Provide the [X, Y] coordinate of the cell's center where the given text is located.  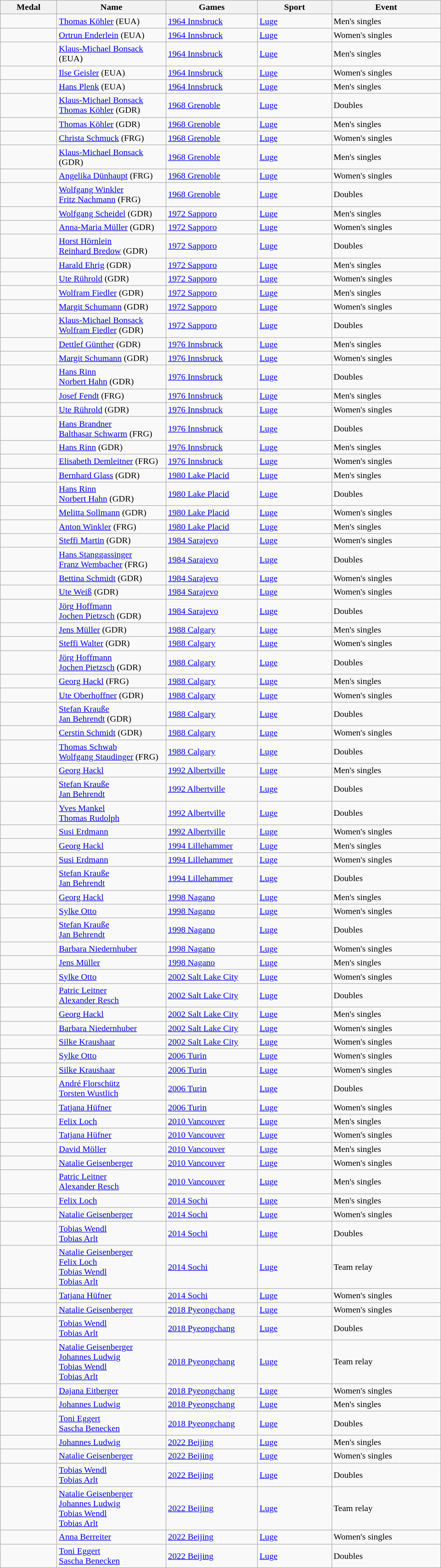
Klaus-Michael Bonsack (EUA) [112, 54]
Hans BrandnerBalthasar Schwarm (FRG) [112, 428]
Bettina Schmidt (GDR) [112, 578]
Klaus-Michael Bonsack (GDR) [112, 157]
Wolfgang WinklerFritz Nachmann (FRG) [112, 194]
Anna-Maria Müller (GDR) [112, 227]
Jens Müller [112, 962]
Horst HörnleinReinhard Bredow (GDR) [112, 246]
Ortrun Enderlein (EUA) [112, 35]
Thomas SchwabWolfgang Staudinger (FRG) [112, 751]
Dettlef Günther (GDR) [112, 344]
Hans Plenk (EUA) [112, 87]
Event [386, 7]
Medal [28, 7]
Ute Weiß (GDR) [112, 592]
Anna Berreiter [112, 1537]
Steffi Walter (GDR) [112, 643]
Angelika Dünhaupt (FRG) [112, 176]
Jens Müller (GDR) [112, 630]
Cerstin Schmidt (GDR) [112, 733]
Hans StanggassingerFranz Wembacher (FRG) [112, 559]
Bernhard Glass (GDR) [112, 475]
Anton Winkler (FRG) [112, 527]
Dajana Eitberger [112, 1391]
Elisabeth Demleitner (FRG) [112, 461]
Name [112, 7]
Yves MankelThomas Rudolph [112, 813]
Georg Hackl (FRG) [112, 681]
Sport [295, 7]
Thomas Köhler (GDR) [112, 124]
Hans Rinn (GDR) [112, 447]
Ute Oberhoffner (GDR) [112, 695]
Stefan KraußeJan Behrendt (GDR) [112, 714]
Thomas Köhler (EUA) [112, 21]
Klaus-Michael BonsackThomas Köhler (GDR) [112, 105]
Games [212, 7]
Melitta Sollmann (GDR) [112, 513]
David Möller [112, 1149]
Wolfgang Scheidel (GDR) [112, 214]
Josef Fendt (FRG) [112, 396]
Steffi Martin (GDR) [112, 541]
Christa Schmuck (FRG) [112, 138]
Natalie GeisenbergerFelix LochTobias WendlTobias Arlt [112, 1267]
Harald Ehrig (GDR) [112, 265]
André FlorschützTorsten Wustlich [112, 1088]
Klaus-Michael BonsackWolfram Fiedler (GDR) [112, 326]
Ilse Geisler (EUA) [112, 73]
Wolfram Fiedler (GDR) [112, 293]
